Detect which cell encompasses the target text, then output its [X, Y] center coordinate. 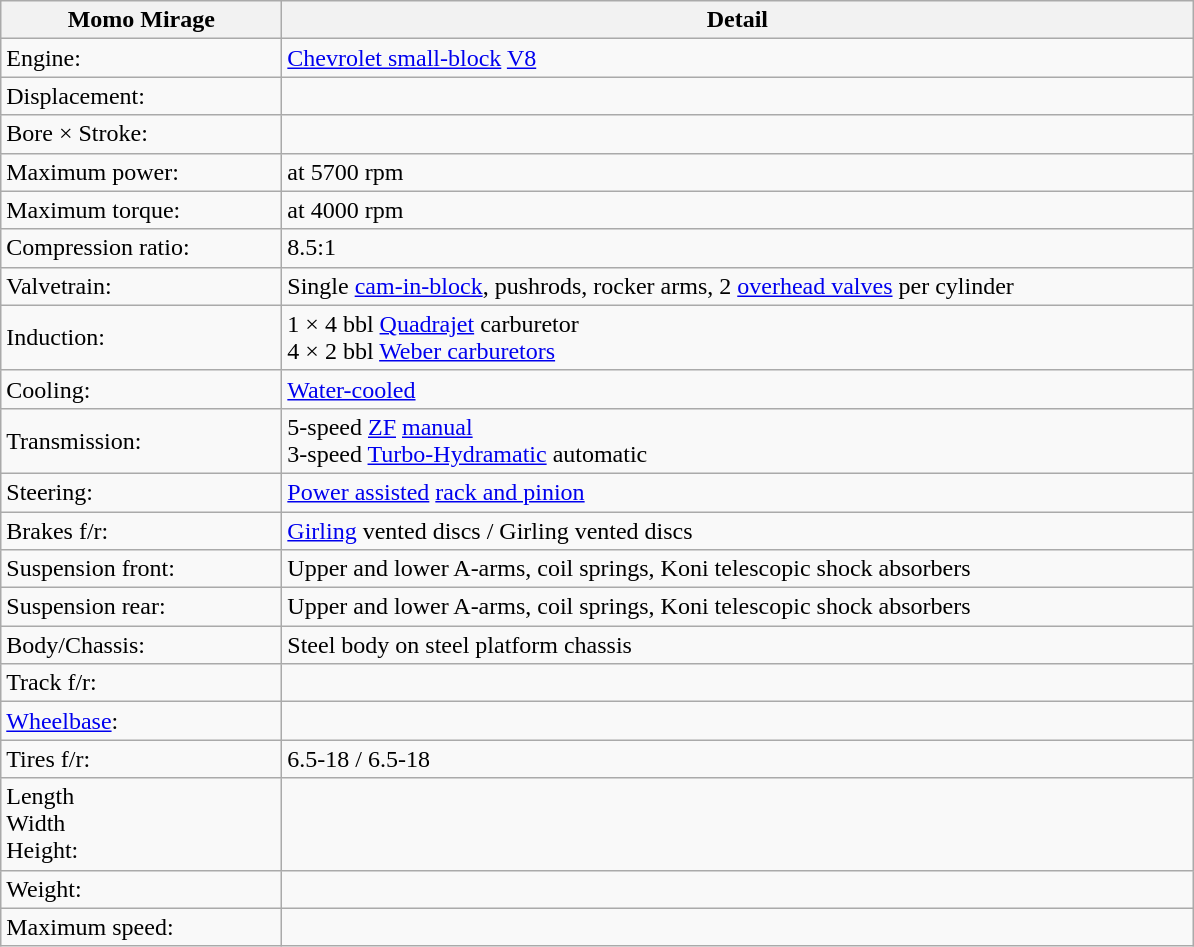
Engine: [142, 58]
Steel body on steel platform chassis [738, 645]
Displacement: [142, 96]
Momo Mirage [142, 20]
8.5:1 [738, 248]
1 × 4 bbl Quadrajet carburetor4 × 2 bbl Weber carburetors [738, 338]
Wheelbase: [142, 721]
Chevrolet small-block V8 [738, 58]
Body/Chassis: [142, 645]
Weight: [142, 889]
6.5-18 / 6.5-18 [738, 759]
Girling vented discs / Girling vented discs [738, 531]
Steering: [142, 492]
at 5700 rpm [738, 172]
Detail [738, 20]
Cooling: [142, 389]
Bore × Stroke: [142, 134]
Suspension front: [142, 569]
5-speed ZF manual3-speed Turbo-Hydramatic automatic [738, 440]
at 4000 rpm [738, 210]
Compression ratio: [142, 248]
Brakes f/r: [142, 531]
Single cam-in-block, pushrods, rocker arms, 2 overhead valves per cylinder [738, 286]
LengthWidthHeight: [142, 824]
Tires f/r: [142, 759]
Valvetrain: [142, 286]
Maximum power: [142, 172]
Transmission: [142, 440]
Suspension rear: [142, 607]
Maximum speed: [142, 927]
Water-cooled [738, 389]
Maximum torque: [142, 210]
Induction: [142, 338]
Track f/r: [142, 683]
Power assisted rack and pinion [738, 492]
